For the text-containing cell, return its midpoint in [x, y] coordinate format. 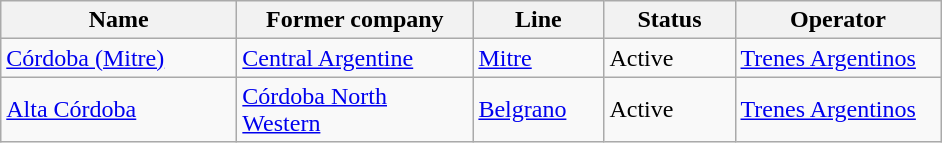
Line [538, 20]
Former company [355, 20]
Córdoba North Western [355, 110]
Operator [838, 20]
Córdoba (Mitre) [119, 58]
Mitre [538, 58]
Belgrano [538, 110]
Status [670, 20]
Alta Córdoba [119, 110]
Central Argentine [355, 58]
Name [119, 20]
